Scan for the cell matching the given text and deliver its [x, y] coordinate at center. 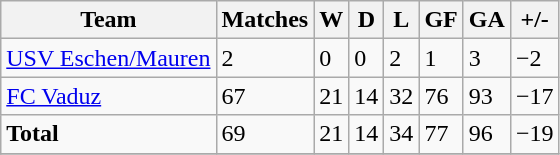
USV Eschen/Mauren [108, 58]
−17 [534, 96]
−2 [534, 58]
67 [265, 96]
1 [441, 58]
FC Vaduz [108, 96]
−19 [534, 134]
Team [108, 20]
+/- [534, 20]
Matches [265, 20]
GA [486, 20]
76 [441, 96]
3 [486, 58]
Total [108, 134]
69 [265, 134]
W [332, 20]
96 [486, 134]
D [366, 20]
93 [486, 96]
34 [402, 134]
L [402, 20]
77 [441, 134]
32 [402, 96]
GF [441, 20]
